From the cell containing the given text, extract its center point as (x, y) coordinate. 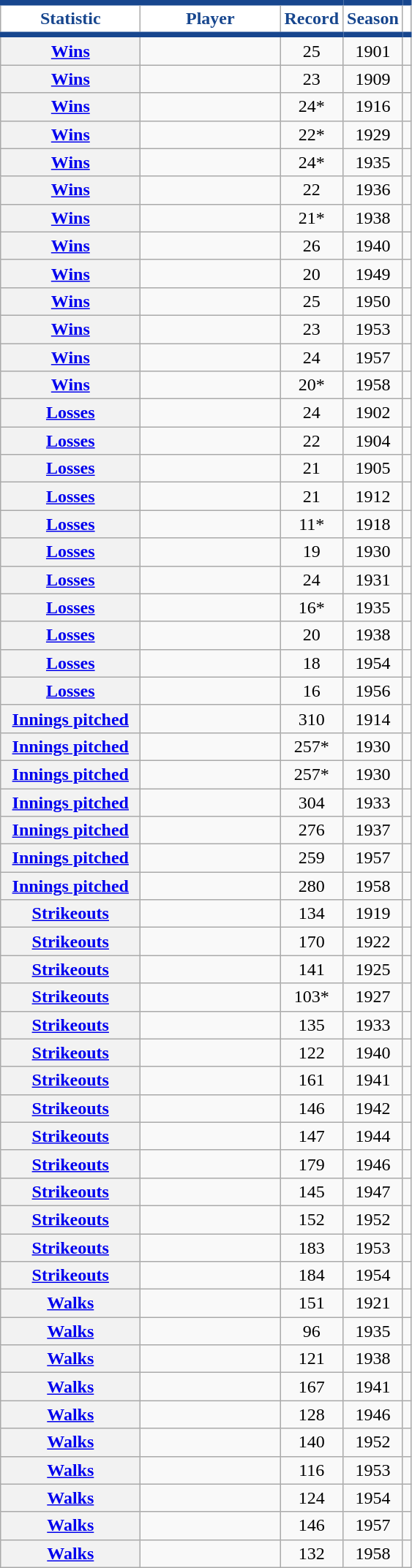
16 (312, 691)
184 (312, 1276)
1929 (373, 135)
1901 (373, 50)
179 (312, 1164)
276 (312, 830)
170 (312, 942)
151 (312, 1303)
1922 (373, 942)
116 (312, 1470)
96 (312, 1331)
26 (312, 246)
1942 (373, 1108)
128 (312, 1414)
1904 (373, 441)
Record (312, 19)
140 (312, 1442)
122 (312, 1053)
1944 (373, 1136)
121 (312, 1359)
11* (312, 524)
18 (312, 663)
Season (373, 19)
1931 (373, 580)
310 (312, 719)
135 (312, 1025)
22* (312, 135)
304 (312, 802)
259 (312, 858)
103* (312, 997)
1927 (373, 997)
1918 (373, 524)
1947 (373, 1192)
19 (312, 552)
1921 (373, 1303)
21* (312, 218)
161 (312, 1080)
1905 (373, 469)
1914 (373, 719)
16* (312, 607)
1912 (373, 496)
1916 (373, 107)
1949 (373, 273)
1956 (373, 691)
167 (312, 1387)
141 (312, 969)
280 (312, 886)
1936 (373, 190)
134 (312, 914)
1950 (373, 301)
147 (312, 1136)
152 (312, 1219)
1937 (373, 830)
1925 (373, 969)
20* (312, 385)
145 (312, 1192)
Statistic (70, 19)
183 (312, 1248)
1902 (373, 413)
132 (312, 1553)
124 (312, 1498)
1909 (373, 79)
Player (211, 19)
1919 (373, 914)
